Search for the cell housing the specified text and yield its (X, Y) center coordinate. 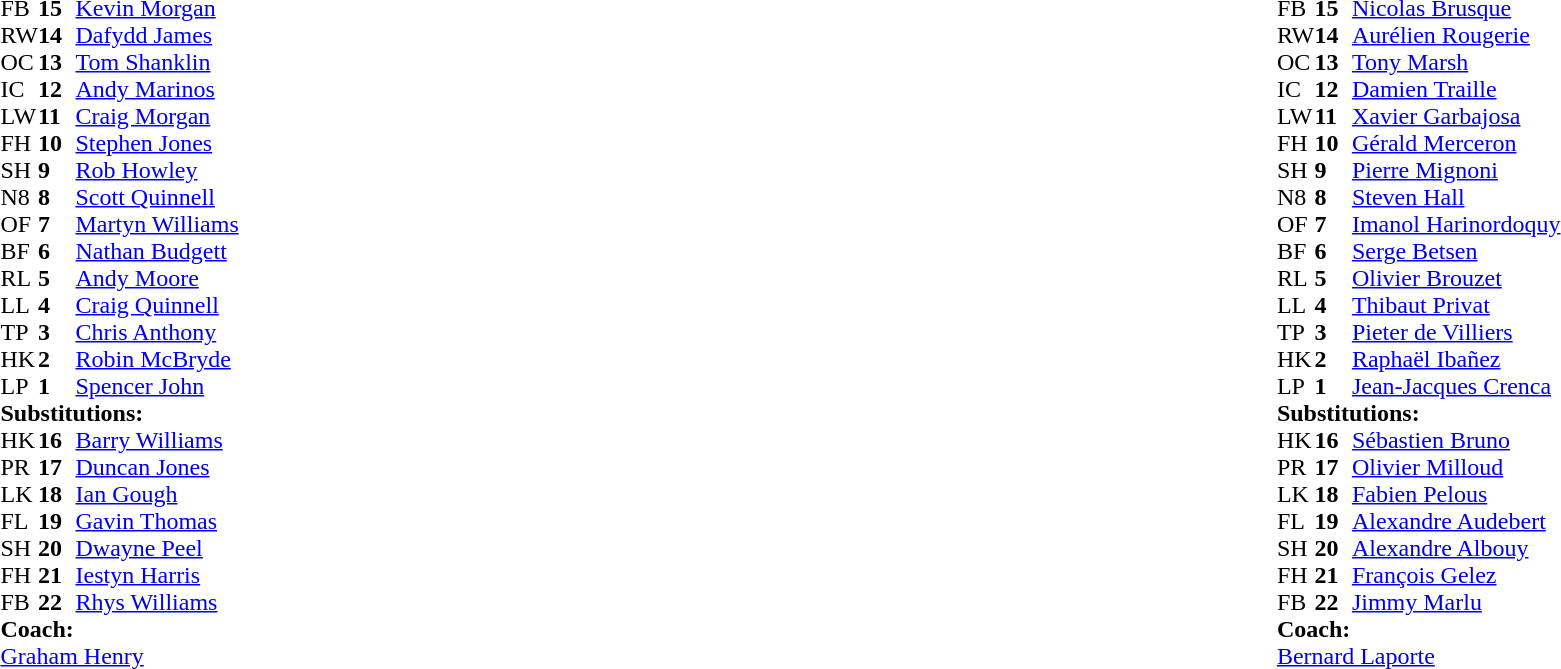
Iestyn Harris (158, 576)
Tony Marsh (1456, 62)
Pieter de Villiers (1456, 332)
Sébastien Bruno (1456, 440)
Craig Quinnell (158, 306)
Dwayne Peel (158, 548)
Dafydd James (158, 36)
Jean-Jacques Crenca (1456, 386)
Imanol Harinordoquy (1456, 224)
Spencer John (158, 386)
Nathan Budgett (158, 252)
Olivier Milloud (1456, 468)
Stephen Jones (158, 144)
Graham Henry (119, 656)
Andy Marinos (158, 90)
Alexandre Audebert (1456, 522)
Rhys Williams (158, 602)
Chris Anthony (158, 332)
Martyn Williams (158, 224)
Aurélien Rougerie (1456, 36)
Gérald Merceron (1456, 144)
Craig Morgan (158, 116)
Tom Shanklin (158, 62)
Rob Howley (158, 170)
Pierre Mignoni (1456, 170)
Steven Hall (1456, 198)
Alexandre Albouy (1456, 548)
Barry Williams (158, 440)
Ian Gough (158, 494)
Olivier Brouzet (1456, 278)
Damien Traille (1456, 90)
Jimmy Marlu (1456, 602)
Bernard Laporte (1419, 656)
Xavier Garbajosa (1456, 116)
Fabien Pelous (1456, 494)
Thibaut Privat (1456, 306)
François Gelez (1456, 576)
Andy Moore (158, 278)
Raphaël Ibañez (1456, 360)
Duncan Jones (158, 468)
Scott Quinnell (158, 198)
Robin McBryde (158, 360)
Gavin Thomas (158, 522)
Serge Betsen (1456, 252)
